For the text-containing cell, return its midpoint in [x, y] coordinate format. 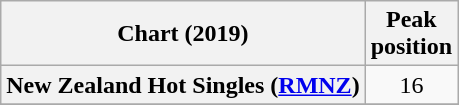
Chart (2019) [183, 34]
Peakposition [411, 34]
16 [411, 85]
New Zealand Hot Singles (RMNZ) [183, 85]
